Provide the (x, y) coordinate of the cell's center where the given text is located.  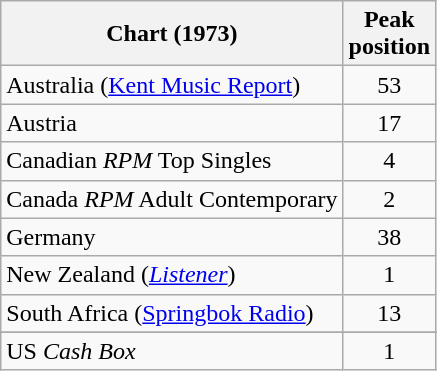
US Cash Box (172, 351)
New Zealand (Listener) (172, 275)
Canadian RPM Top Singles (172, 161)
2 (389, 199)
Chart (1973) (172, 34)
South Africa (Springbok Radio) (172, 313)
53 (389, 85)
Austria (172, 123)
Peak position (389, 34)
Germany (172, 237)
38 (389, 237)
4 (389, 161)
13 (389, 313)
Australia (Kent Music Report) (172, 85)
17 (389, 123)
Canada RPM Adult Contemporary (172, 199)
